Scan for the cell matching the given text and deliver its [x, y] coordinate at center. 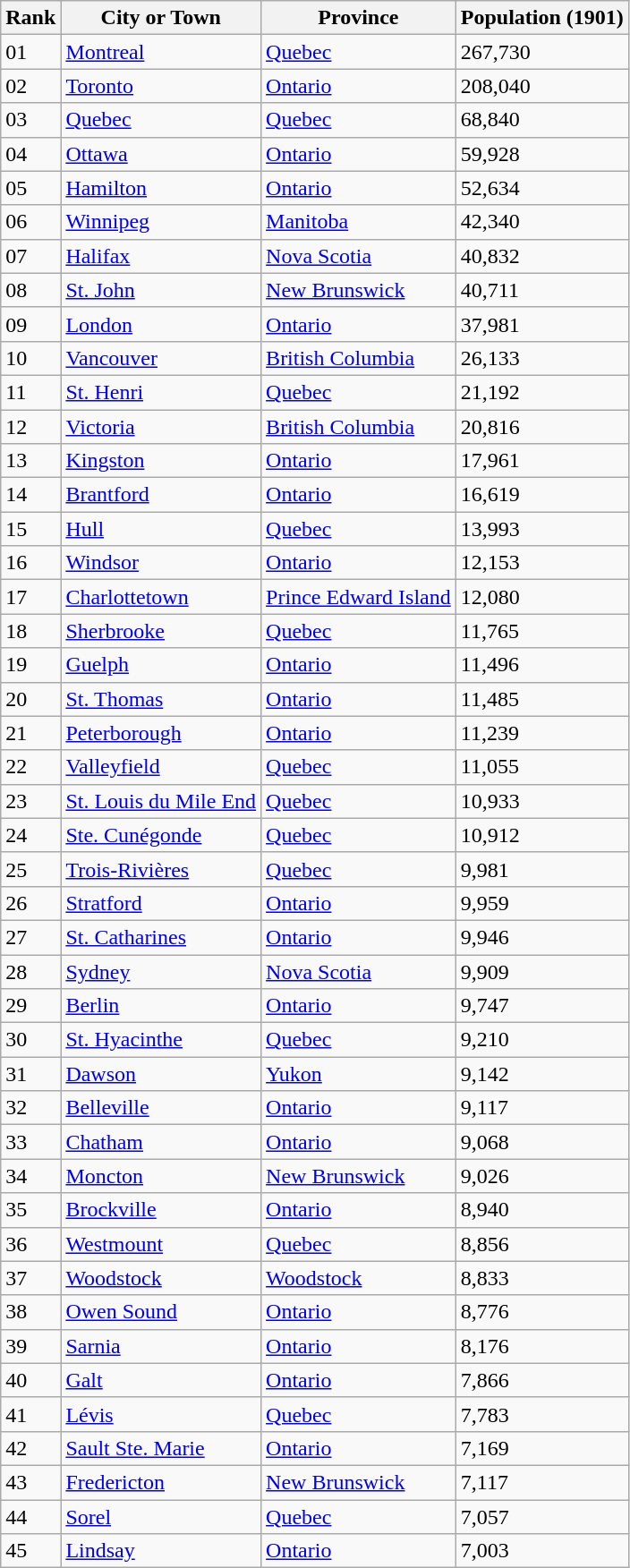
35 [30, 1210]
10,933 [542, 801]
16,619 [542, 495]
06 [30, 222]
37,981 [542, 324]
22 [30, 767]
16 [30, 563]
Valleyfield [161, 767]
11,055 [542, 767]
28 [30, 971]
12 [30, 427]
Sherbrooke [161, 631]
32 [30, 1108]
7,003 [542, 1551]
41 [30, 1414]
11,485 [542, 699]
8,833 [542, 1278]
208,040 [542, 86]
14 [30, 495]
10 [30, 358]
Dawson [161, 1074]
Hull [161, 529]
St. John [161, 290]
59,928 [542, 154]
Population (1901) [542, 18]
21,192 [542, 392]
Trois-Rivières [161, 869]
17 [30, 597]
Lévis [161, 1414]
8,776 [542, 1312]
Ste. Cunégonde [161, 835]
20,816 [542, 427]
Kingston [161, 461]
Toronto [161, 86]
7,866 [542, 1380]
Guelph [161, 665]
7,169 [542, 1448]
42,340 [542, 222]
12,080 [542, 597]
68,840 [542, 120]
9,026 [542, 1176]
St. Hyacinthe [161, 1040]
St. Catharines [161, 937]
9,068 [542, 1142]
27 [30, 937]
Montreal [161, 52]
7,057 [542, 1517]
11 [30, 392]
11,765 [542, 631]
37 [30, 1278]
Ottawa [161, 154]
Hamilton [161, 188]
City or Town [161, 18]
Galt [161, 1380]
12,153 [542, 563]
Belleville [161, 1108]
11,496 [542, 665]
Rank [30, 18]
8,176 [542, 1346]
8,940 [542, 1210]
267,730 [542, 52]
Charlottetown [161, 597]
Windsor [161, 563]
9,117 [542, 1108]
11,239 [542, 733]
19 [30, 665]
03 [30, 120]
Manitoba [359, 222]
Sault Ste. Marie [161, 1448]
52,634 [542, 188]
39 [30, 1346]
Moncton [161, 1176]
Westmount [161, 1244]
07 [30, 256]
45 [30, 1551]
Halifax [161, 256]
St. Louis du Mile End [161, 801]
40,832 [542, 256]
Winnipeg [161, 222]
40 [30, 1380]
Lindsay [161, 1551]
34 [30, 1176]
26 [30, 903]
Owen Sound [161, 1312]
24 [30, 835]
23 [30, 801]
43 [30, 1482]
9,747 [542, 1006]
9,981 [542, 869]
Sydney [161, 971]
7,783 [542, 1414]
01 [30, 52]
Fredericton [161, 1482]
30 [30, 1040]
42 [30, 1448]
Brantford [161, 495]
36 [30, 1244]
13 [30, 461]
05 [30, 188]
Chatham [161, 1142]
Brockville [161, 1210]
08 [30, 290]
17,961 [542, 461]
Vancouver [161, 358]
Province [359, 18]
18 [30, 631]
7,117 [542, 1482]
St. Thomas [161, 699]
29 [30, 1006]
9,946 [542, 937]
44 [30, 1517]
London [161, 324]
Yukon [359, 1074]
Berlin [161, 1006]
09 [30, 324]
33 [30, 1142]
10,912 [542, 835]
9,959 [542, 903]
15 [30, 529]
40,711 [542, 290]
Sorel [161, 1517]
13,993 [542, 529]
Prince Edward Island [359, 597]
9,142 [542, 1074]
9,909 [542, 971]
Victoria [161, 427]
Sarnia [161, 1346]
20 [30, 699]
31 [30, 1074]
21 [30, 733]
26,133 [542, 358]
38 [30, 1312]
Peterborough [161, 733]
25 [30, 869]
Stratford [161, 903]
8,856 [542, 1244]
02 [30, 86]
St. Henri [161, 392]
9,210 [542, 1040]
04 [30, 154]
